Scan for the cell matching the given text and deliver its (X, Y) coordinate at center. 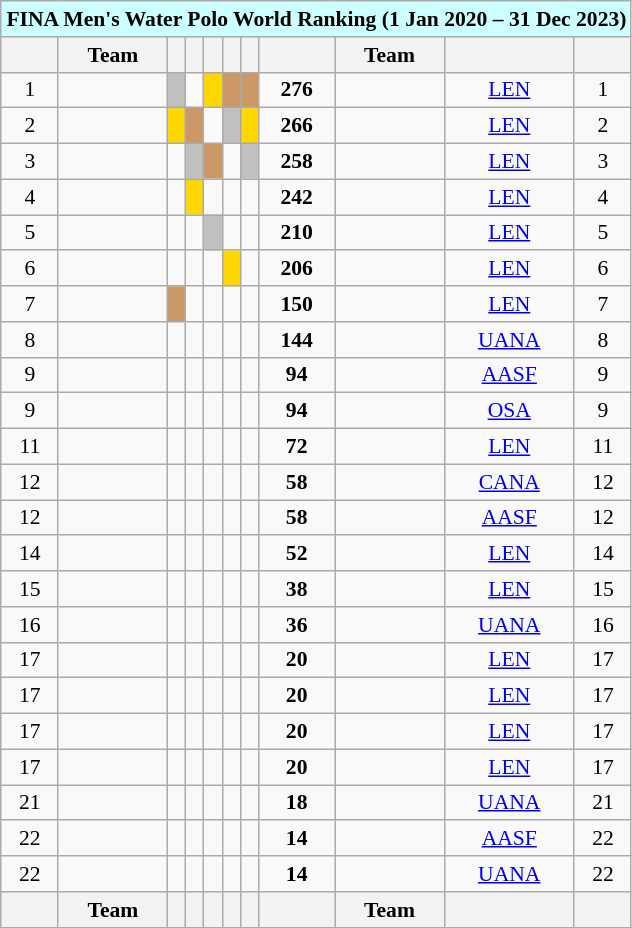
38 (296, 589)
210 (296, 233)
150 (296, 304)
242 (296, 197)
36 (296, 625)
OSA (509, 411)
18 (296, 803)
258 (296, 162)
276 (296, 90)
FINA Men's Water Polo World Ranking (1 Jan 2020 – 31 Dec 2023) (316, 19)
144 (296, 340)
52 (296, 554)
206 (296, 269)
CANA (509, 482)
266 (296, 126)
72 (296, 447)
